Locate the cell with the specified text and output its [x, y] center coordinate. 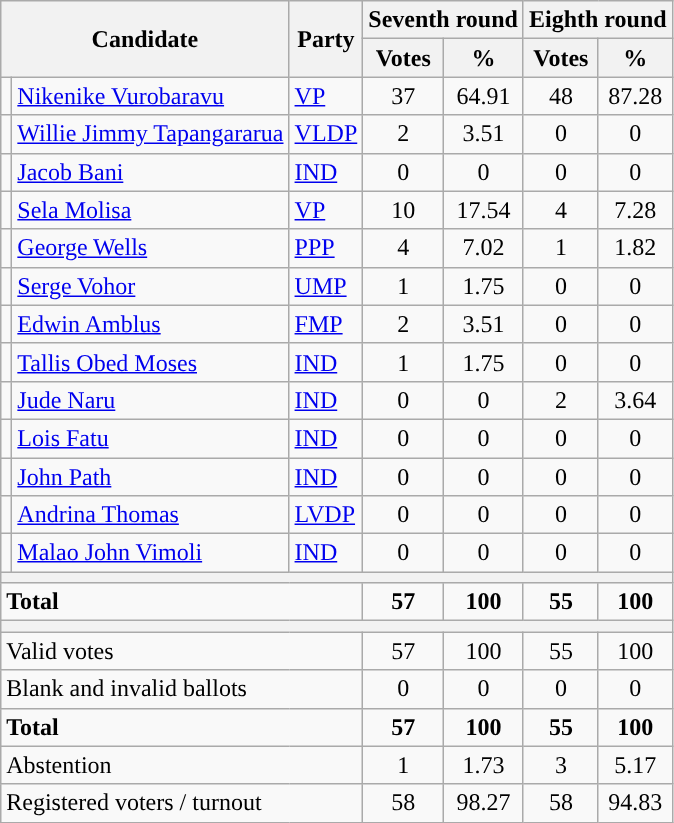
Blank and invalid ballots [182, 689]
64.91 [484, 96]
FMP [326, 324]
PPP [326, 248]
1.82 [635, 248]
Edwin Amblus [150, 324]
Party [326, 39]
Andrina Thomas [150, 515]
1.73 [484, 765]
98.27 [484, 803]
3 [560, 765]
Willie Jimmy Tapangararua [150, 134]
17.54 [484, 210]
Tallis Obed Moses [150, 362]
Lois Fatu [150, 438]
Registered voters / turnout [182, 803]
3.64 [635, 400]
Abstention [182, 765]
10 [404, 210]
87.28 [635, 96]
Candidate [145, 39]
John Path [150, 477]
Nikenike Vurobaravu [150, 96]
37 [404, 96]
94.83 [635, 803]
48 [560, 96]
Seventh round [444, 20]
Serge Vohor [150, 286]
7.02 [484, 248]
Jude Naru [150, 400]
UMP [326, 286]
Jacob Bani [150, 172]
Malao John Vimoli [150, 553]
Sela Molisa [150, 210]
Valid votes [182, 651]
Eighth round [598, 20]
George Wells [150, 248]
VLDP [326, 134]
LVDP [326, 515]
5.17 [635, 765]
7.28 [635, 210]
